Scan for the cell matching the given text and deliver its [x, y] coordinate at center. 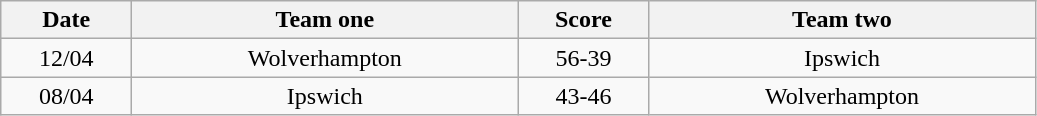
Team one [325, 20]
Team two [842, 20]
08/04 [66, 96]
Date [66, 20]
43-46 [584, 96]
56-39 [584, 58]
Score [584, 20]
12/04 [66, 58]
